Capture the cell that displays the provided text and extract its [x, y] central coordinate. 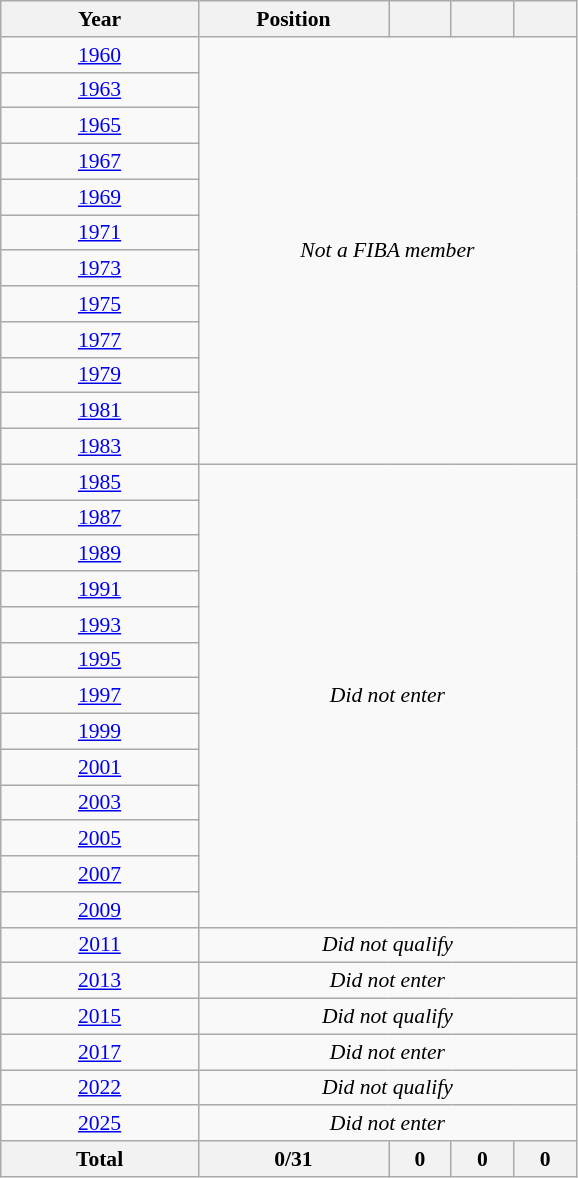
1960 [100, 55]
1967 [100, 162]
1965 [100, 126]
2005 [100, 839]
2003 [100, 803]
1979 [100, 375]
2022 [100, 1088]
1993 [100, 625]
1989 [100, 554]
Position [293, 19]
1971 [100, 233]
2001 [100, 767]
1963 [100, 90]
Total [100, 1159]
1983 [100, 447]
1973 [100, 269]
2009 [100, 910]
1977 [100, 340]
2017 [100, 1052]
1985 [100, 482]
2007 [100, 874]
2013 [100, 981]
2025 [100, 1124]
1997 [100, 696]
1995 [100, 660]
1975 [100, 304]
2015 [100, 1017]
1991 [100, 589]
1987 [100, 518]
1981 [100, 411]
Not a FIBA member [387, 251]
1969 [100, 197]
0/31 [293, 1159]
1999 [100, 732]
2011 [100, 945]
Year [100, 19]
